Pinpoint the cell where the given text exists, returning its [X, Y] midpoint coordinate. 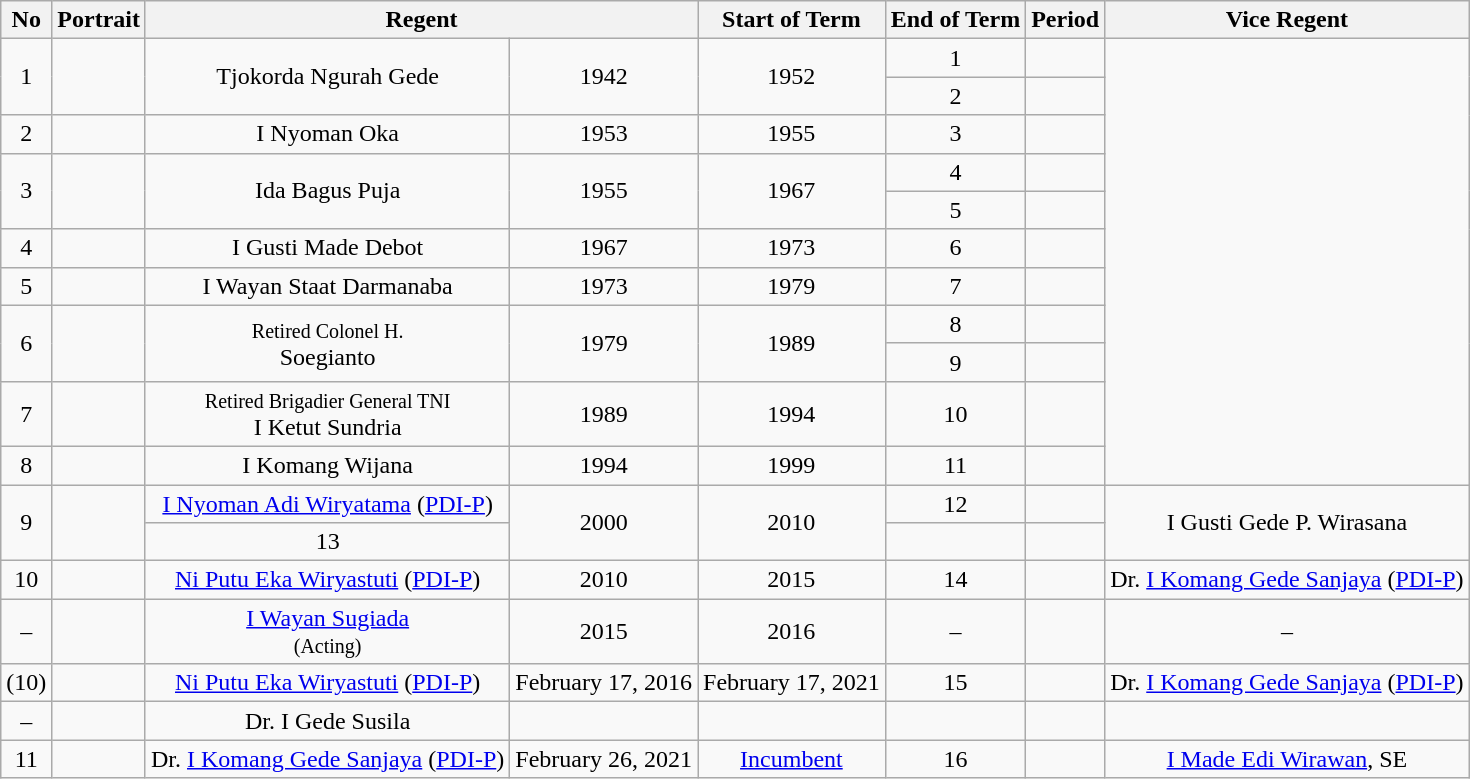
15 [955, 683]
End of Term [955, 20]
I Nyoman Adi Wiryatama (PDI-P) [327, 503]
I Gusti Gede P. Wirasana [1287, 522]
1953 [604, 134]
12 [955, 503]
I Made Edi Wirawan, SE [1287, 759]
I Wayan Sugiada(Acting) [327, 632]
Ida Bagus Puja [327, 191]
February 17, 2021 [792, 683]
2016 [792, 632]
No [26, 20]
14 [955, 580]
I Gusti Made Debot [327, 248]
Regent [421, 20]
I Komang Wijana [327, 465]
13 [327, 542]
Period [1066, 20]
I Wayan Staat Darmanaba [327, 286]
Dr. I Gede Susila [327, 721]
February 26, 2021 [604, 759]
Retired Brigadier General TNI I Ketut Sundria [327, 414]
(10) [26, 683]
Portrait [99, 20]
Start of Term [792, 20]
2000 [604, 522]
Vice Regent [1287, 20]
1952 [792, 77]
16 [955, 759]
Incumbent [792, 759]
I Nyoman Oka [327, 134]
1942 [604, 77]
Tjokorda Ngurah Gede [327, 77]
Retired Colonel H. Soegianto [327, 343]
1999 [792, 465]
February 17, 2016 [604, 683]
